Search for the cell housing the specified text and yield its [x, y] center coordinate. 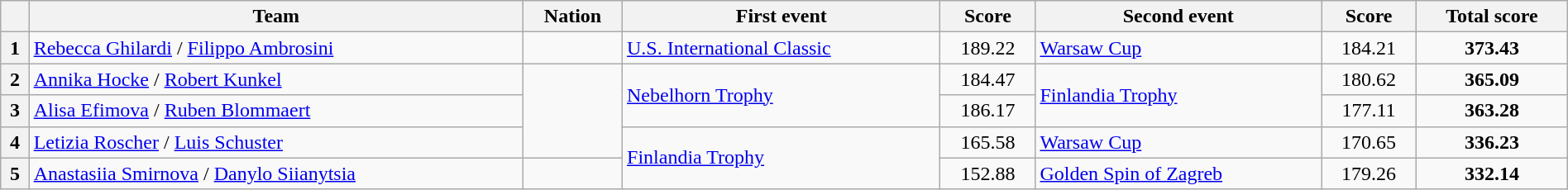
1 [15, 48]
Team [276, 17]
184.47 [987, 79]
363.28 [1492, 111]
U.S. International Classic [782, 48]
2 [15, 79]
152.88 [987, 173]
Annika Hocke / Robert Kunkel [276, 79]
Golden Spin of Zagreb [1178, 173]
Nation [573, 17]
186.17 [987, 111]
332.14 [1492, 173]
3 [15, 111]
First event [782, 17]
179.26 [1370, 173]
Anastasiia Smirnova / Danylo Siianytsia [276, 173]
189.22 [987, 48]
165.58 [987, 142]
4 [15, 142]
Total score [1492, 17]
373.43 [1492, 48]
Rebecca Ghilardi / Filippo Ambrosini [276, 48]
184.21 [1370, 48]
Letizia Roscher / Luis Schuster [276, 142]
170.65 [1370, 142]
180.62 [1370, 79]
365.09 [1492, 79]
177.11 [1370, 111]
Second event [1178, 17]
336.23 [1492, 142]
Alisa Efimova / Ruben Blommaert [276, 111]
5 [15, 173]
Nebelhorn Trophy [782, 95]
